From the cell containing the given text, extract its center point as (x, y) coordinate. 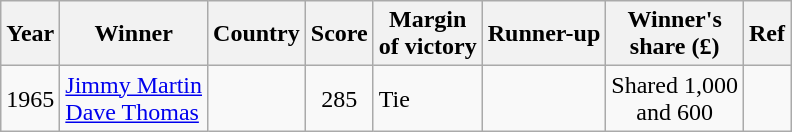
Tie (428, 98)
285 (339, 98)
1965 (30, 98)
Ref (768, 34)
Shared 1,000and 600 (675, 98)
Runner-up (544, 34)
Score (339, 34)
Country (257, 34)
Winner (134, 34)
Jimmy MartinDave Thomas (134, 98)
Winner'sshare (£) (675, 34)
Marginof victory (428, 34)
Year (30, 34)
